Output the (x, y) coordinate of the center of the cell containing the given text.  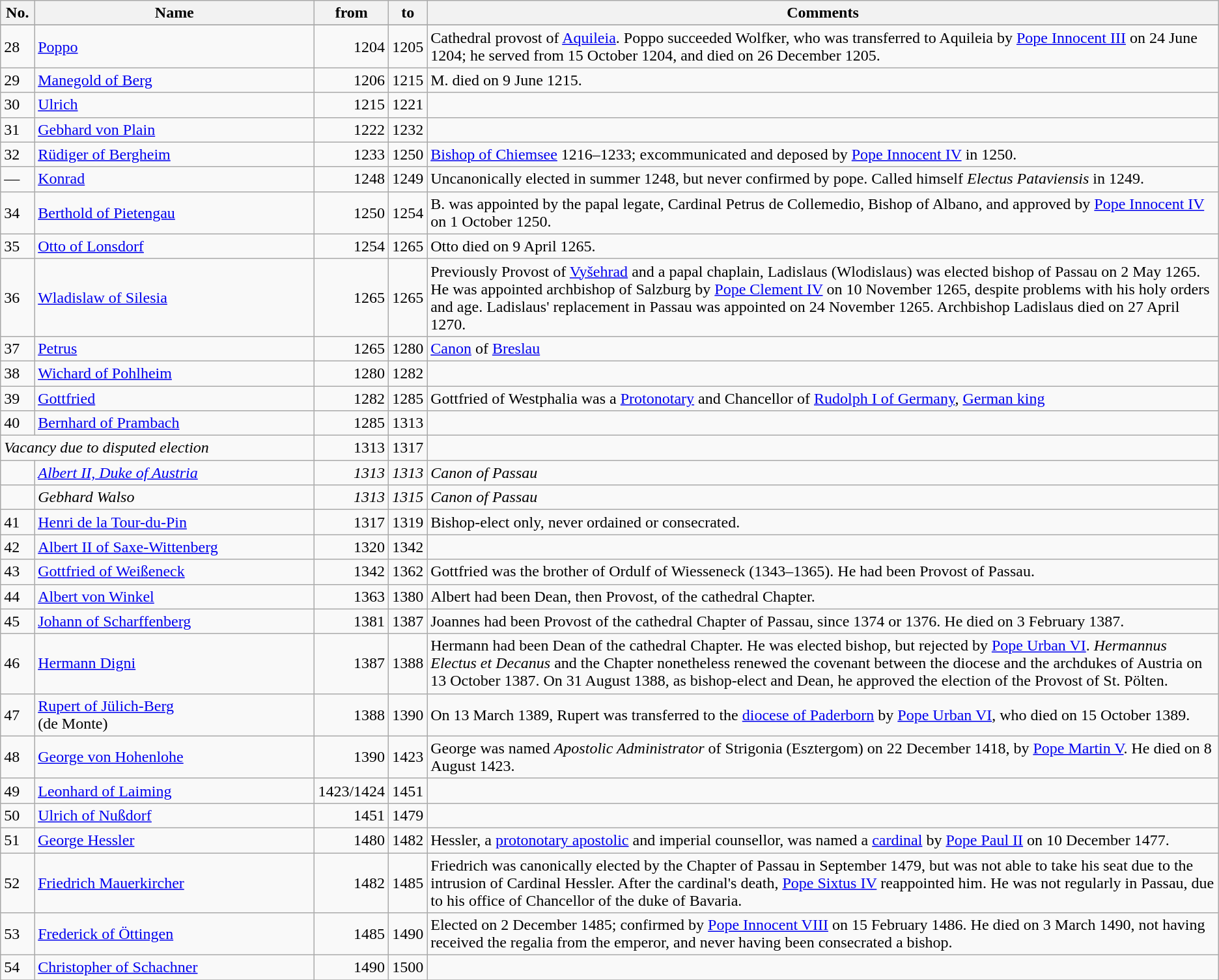
Christopher of Schachner (175, 968)
47 (18, 715)
51 (18, 840)
1315 (408, 497)
48 (18, 757)
1423 (408, 757)
B. was appointed by the papal legate, Cardinal Petrus de Collemedio, Bishop of Albano, and approved by Pope Innocent IV on 1 October 1250. (823, 212)
1221 (408, 105)
Gottfried of Westphalia was a Protonotary and Chancellor of Rudolph I of Germany, German king (823, 398)
1479 (408, 815)
30 (18, 105)
Berthold of Pietengau (175, 212)
1204 (352, 47)
1362 (408, 572)
Frederick of Öttingen (175, 934)
Albert had been Dean, then Provost, of the cathedral Chapter. (823, 596)
1380 (408, 596)
53 (18, 934)
37 (18, 348)
1248 (352, 179)
George Hessler (175, 840)
1423/1424 (352, 791)
No. (18, 13)
Gottfried (175, 398)
1205 (408, 47)
Gottfried of Weißeneck (175, 572)
Comments (823, 13)
Rupert of Jülich-Berg(de Monte) (175, 715)
1232 (408, 130)
Gebhard Walso (175, 497)
George was named Apostolic Administrator of Strigonia (Esztergom) on 22 December 1418, by Pope Martin V. He died on 8 August 1423. (823, 757)
40 (18, 423)
Otto of Lonsdorf (175, 246)
Wichard of Pohlheim (175, 373)
Albert von Winkel (175, 596)
31 (18, 130)
34 (18, 212)
M. died on 9 June 1215. (823, 80)
1381 (352, 621)
Albert II of Saxe-Wittenberg (175, 547)
42 (18, 547)
1480 (352, 840)
1320 (352, 547)
32 (18, 154)
Henri de la Tour-du-Pin (175, 522)
from (352, 13)
Petrus (175, 348)
50 (18, 815)
Bishop-elect only, never ordained or consecrated. (823, 522)
38 (18, 373)
Gottfried was the brother of Ordulf of Wiesseneck (1343–1365). He had been Provost of Passau. (823, 572)
1206 (352, 80)
1500 (408, 968)
Friedrich Mauerkircher (175, 883)
On 13 March 1389, Rupert was transferred to the diocese of Paderborn by Pope Urban VI, who died on 15 October 1389. (823, 715)
Albert II, Duke of Austria (175, 473)
1233 (352, 154)
Bernhard of Prambach (175, 423)
George von Hohenlohe (175, 757)
41 (18, 522)
Otto died on 9 April 1265. (823, 246)
46 (18, 664)
— (18, 179)
29 (18, 80)
52 (18, 883)
43 (18, 572)
Vacancy due to disputed election (158, 448)
49 (18, 791)
28 (18, 47)
1222 (352, 130)
Ulrich (175, 105)
Manegold of Berg (175, 80)
Hermann Digni (175, 664)
to (408, 13)
Bishop of Chiemsee 1216–1233; excommunicated and deposed by Pope Innocent IV in 1250. (823, 154)
Name (175, 13)
Joannes had been Provost of the cathedral Chapter of Passau, since 1374 or 1376. He died on 3 February 1387. (823, 621)
1319 (408, 522)
1363 (352, 596)
Wladislaw of Silesia (175, 297)
Johann of Scharffenberg (175, 621)
Rüdiger of Bergheim (175, 154)
35 (18, 246)
Leonhard of Laiming (175, 791)
Uncanonically elected in summer 1248, but never confirmed by pope. Called himself Electus Pataviensis in 1249. (823, 179)
Ulrich of Nußdorf (175, 815)
39 (18, 398)
Hessler, a protonotary apostolic and imperial counsellor, was named a cardinal by Pope Paul II on 10 December 1477. (823, 840)
36 (18, 297)
Canon of Breslau (823, 348)
44 (18, 596)
Gebhard von Plain (175, 130)
Konrad (175, 179)
1249 (408, 179)
45 (18, 621)
Poppo (175, 47)
54 (18, 968)
